Output the (x, y) coordinate of the center of the cell containing the given text.  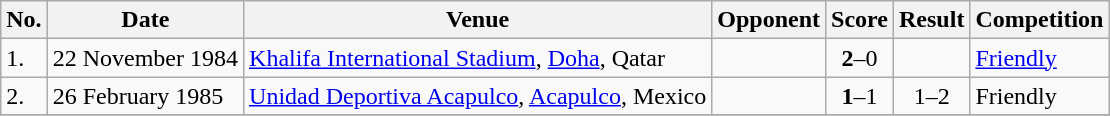
Unidad Deportiva Acapulco, Acapulco, Mexico (478, 96)
Venue (478, 20)
Khalifa International Stadium, Doha, Qatar (478, 58)
22 November 1984 (145, 58)
No. (24, 20)
2. (24, 96)
Competition (1040, 20)
1–2 (932, 96)
Score (860, 20)
Date (145, 20)
Opponent (769, 20)
26 February 1985 (145, 96)
1. (24, 58)
2–0 (860, 58)
Result (932, 20)
1–1 (860, 96)
